For the text-containing cell, return its midpoint in [x, y] coordinate format. 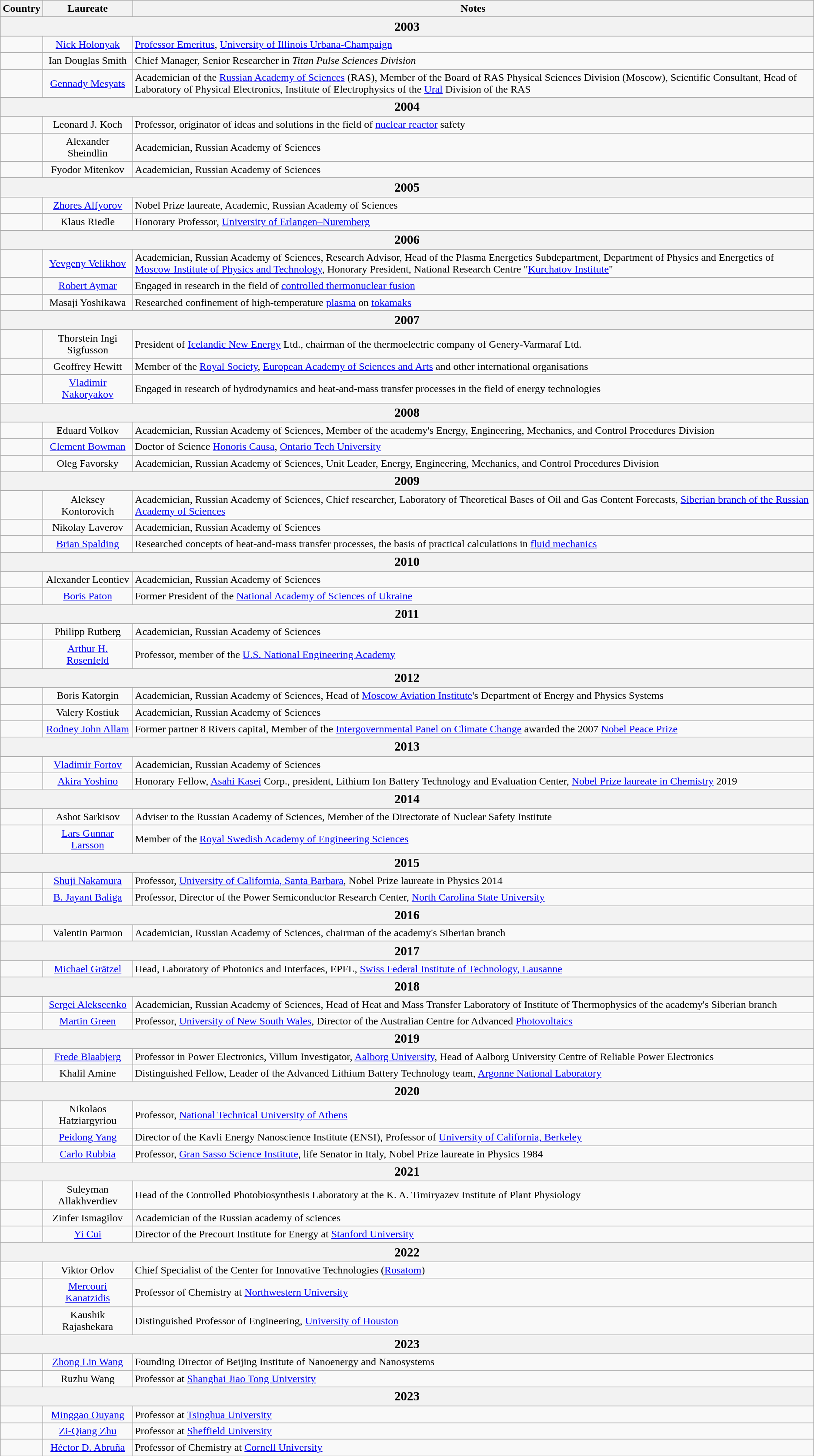
2009 [407, 481]
Kaushik Rajashekara [87, 1320]
Professor, University of New South Wales, Director of the Australian Centre for Advanced Photovoltaics [473, 1021]
Boris Katorgin [87, 696]
Professor at Sheffield University [473, 1431]
Zinfer Ismagilov [87, 1218]
2020 [407, 1091]
Zhong Lin Wang [87, 1362]
President of Icelandic New Energy Ltd., chairman of the thermoelectric company of Genery-Varmaraf Ltd. [473, 344]
Founding Director of Beijing Institute of Nanoenergy and Nanosystems [473, 1362]
2012 [407, 678]
Viktor Orlov [87, 1270]
Notes [473, 9]
Professor at Tsinghua University [473, 1414]
Lars Gunnar Larsson [87, 839]
Oleg Favorsky [87, 463]
Nikolay Laverov [87, 527]
Head, Laboratory of Photonics and Interfaces, EPFL, Swiss Federal Institute of Technology, Lausanne [473, 969]
Leonard J. Koch [87, 125]
Member of the Royal Swedish Academy of Engineering Sciences [473, 839]
Chief Specialist of the Center for Innovative Technologies (Rosatom) [473, 1270]
Fyodor Mitenkov [87, 170]
2010 [407, 562]
Country [22, 9]
2018 [407, 987]
Nobel Prize laureate, Academic, Russian Academy of Sciences [473, 205]
2011 [407, 614]
Honorary Professor, University of Erlangen–Nuremberg [473, 222]
2013 [407, 747]
Klaus Riedle [87, 222]
Akira Yoshino [87, 781]
Distinguished Professor of Engineering, University of Houston [473, 1320]
Nick Holonyak [87, 44]
Professor, originator of ideas and solutions in the field of nuclear reactor safety [473, 125]
Academician, Russian Academy of Sciences, Unit Leader, Energy, Engineering, Mechanics, and Control Procedures Division [473, 463]
Head of the Controlled Photobiosynthesis Laboratory at the K. A. Timiryazev Institute of Plant Physiology [473, 1195]
Alexander Leontiev [87, 580]
Mercouri Kanatzidis [87, 1293]
2019 [407, 1039]
Philipp Rutberg [87, 632]
Academician, Russian Academy of Sciences, chairman of the academy's Siberian branch [473, 933]
Member of the Royal Society, European Academy of Sciences and Arts and other international organisations [473, 366]
Valery Kostiuk [87, 712]
Researched confinement of high-temperature plasma on tokamaks [473, 303]
Robert Aymar [87, 286]
Academician of the Russian academy of sciences [473, 1218]
2004 [407, 107]
Chief Manager, Senior Researcher in Titan Pulse Sciences Division [473, 61]
Professor of Chemistry at Northwestern University [473, 1293]
Academician, Russian Academy of Sciences, Head of Moscow Aviation Institute's Department of Energy and Physics Systems [473, 696]
Professor at Shanghai Jiao Tong University [473, 1379]
Suleyman Allakhverdiev [87, 1195]
Professor, National Technical University of Athens [473, 1114]
Aleksey Kontorovich [87, 505]
Engaged in research in the field of controlled thermonuclear fusion [473, 286]
Professor, Gran Sasso Science Institute, life Senator in Italy, Nobel Prize laureate in Physics 1984 [473, 1154]
Doctor of Science Honoris Causa, Ontario Tech University [473, 447]
Academician, Russian Academy of Sciences, Member of the academy's Energy, Engineering, Mechanics, and Control Procedures Division [473, 430]
Ruzhu Wang [87, 1379]
Honorary Fellow, Asahi Kasei Corp., president, Lithium Ion Battery Technology and Evaluation Center, Nobel Prize laureate in Chemistry 2019 [473, 781]
Vladimir Nakoryakov [87, 389]
Yevgeny Velikhov [87, 263]
Zhores Alfyorov [87, 205]
Masaji Yoshikawa [87, 303]
2003 [407, 27]
Alexander Sheindlin [87, 147]
2017 [407, 951]
Brian Spalding [87, 544]
Academician, Russian Academy of Sciences, Head of Heat and Mass Transfer Laboratory of Institute of Thermophysics of the academy's Siberian branch [473, 1004]
2015 [407, 863]
Sergei Alekseenko [87, 1004]
Former President of the National Academy of Sciences of Ukraine [473, 596]
Nikolaos Hatziargyriou [87, 1114]
Engaged in research of hydrodynamics and heat-and-mass transfer processes in the field of energy technologies [473, 389]
Minggao Ouyang [87, 1414]
2014 [407, 799]
Researched concepts of heat-and-mass transfer processes, the basis of practical calculations in fluid mechanics [473, 544]
Michael Grätzel [87, 969]
Laureate [87, 9]
Professor, Director of the Power Semiconductor Research Center, North Carolina State University [473, 898]
Professor in Power Electronics, Villum Investigator, Aalborg University, Head of Aalborg University Centre of Reliable Power Electronics [473, 1057]
Rodney John Allam [87, 729]
Yi Cui [87, 1234]
Eduard Volkov [87, 430]
Director of the Precourt Institute for Energy at Stanford University [473, 1234]
Boris Paton [87, 596]
Geoffrey Hewitt [87, 366]
Frede Blaabjerg [87, 1057]
Ashot Sarkisov [87, 817]
2022 [407, 1252]
2021 [407, 1172]
Carlo Rubbia [87, 1154]
2007 [407, 320]
Khalil Amine [87, 1073]
Gennady Mesyats [87, 83]
2008 [407, 412]
Peidong Yang [87, 1137]
Martin Green [87, 1021]
Director of the Kavli Energy Nanoscience Institute (ENSI), Professor of University of California, Berkeley [473, 1137]
2016 [407, 915]
Professor, member of the U.S. National Engineering Academy [473, 655]
Ian Douglas Smith [87, 61]
Arthur H. Rosenfeld [87, 655]
Vladimir Fortov [87, 765]
2006 [407, 240]
Professor Emeritus, University of Illinois Urbana-Champaign [473, 44]
Valentin Parmon [87, 933]
Former partner 8 Rivers capital, Member of the Intergovernmental Panel on Climate Change awarded the 2007 Nobel Peace Prize [473, 729]
Clement Bowman [87, 447]
Thorstein Ingi Sigfusson [87, 344]
Adviser to the Russian Academy of Sciences, Member of the Directorate of Nuclear Safety Institute [473, 817]
Shuji Nakamura [87, 881]
2005 [407, 187]
Héctor D. Abruña [87, 1447]
B. Jayant Baliga [87, 898]
Professor, University of California, Santa Barbara, Nobel Prize laureate in Physics 2014 [473, 881]
Distinguished Fellow, Leader of the Advanced Lithium Battery Technology team, Argonne National Laboratory [473, 1073]
Zi-Qiang Zhu [87, 1431]
Professor of Chemistry at Cornell University [473, 1447]
